Capture the cell that displays the provided text and extract its (x, y) central coordinate. 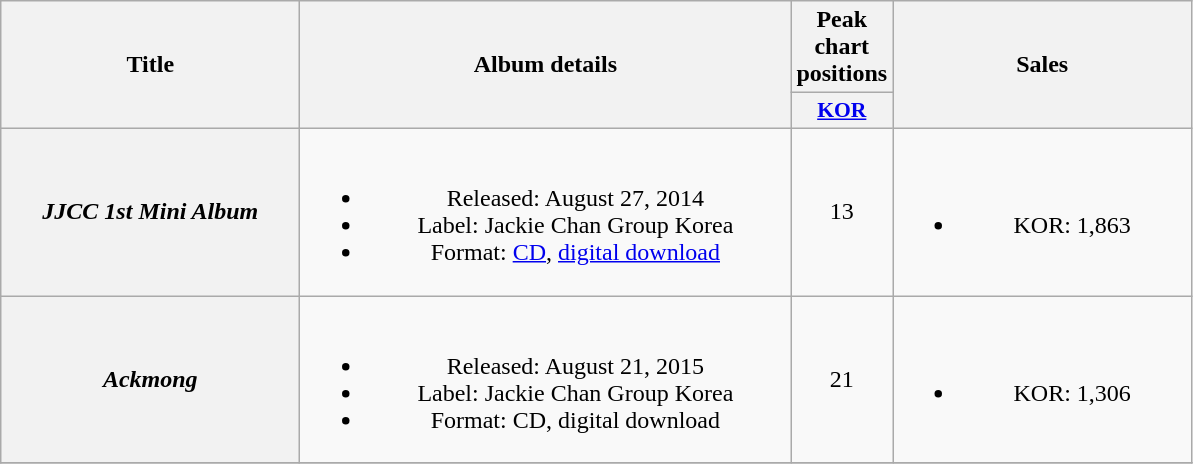
Sales (1042, 65)
KOR: 1,306 (1042, 380)
Released: August 21, 2015Label: Jackie Chan Group KoreaFormat: CD, digital download (546, 380)
KOR: 1,863 (1042, 212)
13 (842, 212)
Ackmong (150, 380)
21 (842, 380)
KOR (842, 111)
Peak chart positions (842, 47)
Album details (546, 65)
JJCC 1st Mini Album (150, 212)
Released: August 27, 2014Label: Jackie Chan Group KoreaFormat: CD, digital download (546, 212)
Title (150, 65)
